Output the (x, y) coordinate of the center of the cell containing the given text.  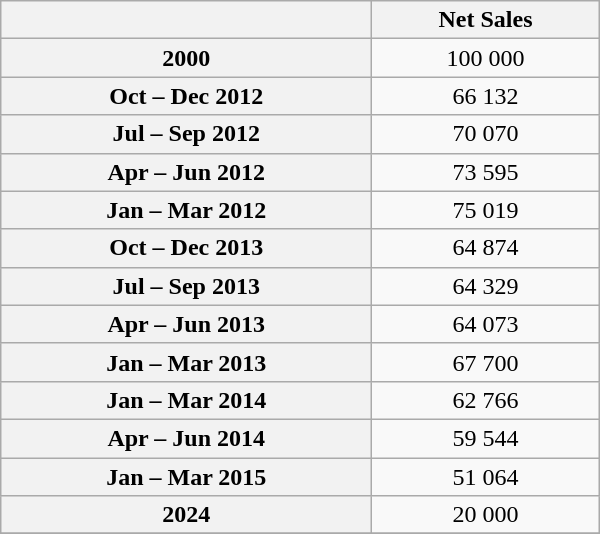
Apr – Jun 2014 (186, 438)
2024 (186, 515)
51 064 (486, 477)
Jan – Mar 2012 (186, 210)
Jan – Mar 2015 (186, 477)
Jan – Mar 2013 (186, 362)
Oct – Dec 2013 (186, 248)
59 544 (486, 438)
73 595 (486, 172)
20 000 (486, 515)
62 766 (486, 400)
Oct – Dec 2012 (186, 96)
Apr – Jun 2013 (186, 324)
Jul – Sep 2013 (186, 286)
64 329 (486, 286)
70 070 (486, 134)
2000 (186, 58)
Net Sales (486, 20)
66 132 (486, 96)
Jul – Sep 2012 (186, 134)
100 000 (486, 58)
Jan – Mar 2014 (186, 400)
75 019 (486, 210)
Apr – Jun 2012 (186, 172)
64 874 (486, 248)
64 073 (486, 324)
67 700 (486, 362)
